For the text-containing cell, return its midpoint in [x, y] coordinate format. 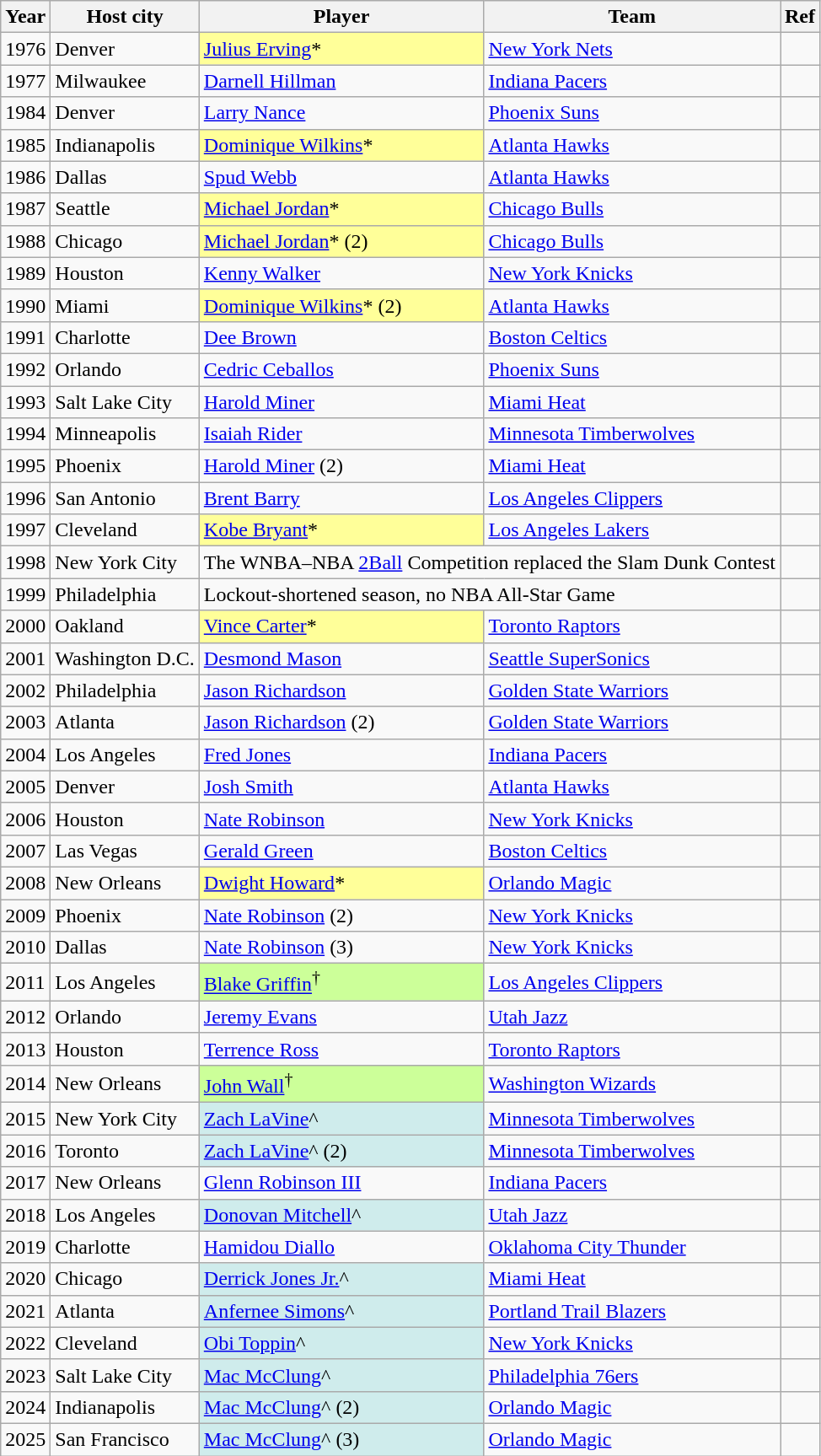
Michael Jordan* [341, 209]
2024 [25, 1407]
Dee Brown [341, 337]
Mac McClung^ [341, 1375]
1987 [25, 209]
2022 [25, 1343]
Oklahoma City Thunder [632, 1247]
2013 [25, 1049]
Zach LaVine^ [341, 1119]
Jason Richardson (2) [341, 723]
1985 [25, 145]
Lockout-shortened season, no NBA All-Star Game [489, 594]
Year [25, 17]
2017 [25, 1183]
2001 [25, 658]
Nate Robinson (2) [341, 915]
Dwight Howard* [341, 883]
Darnell Hillman [341, 81]
Gerald Green [341, 851]
Ref [801, 17]
2006 [25, 819]
Desmond Mason [341, 658]
2000 [25, 626]
Dominique Wilkins* (2) [341, 305]
Washington D.C. [125, 658]
Host city [125, 17]
1995 [25, 466]
Las Vegas [125, 851]
New York Nets [632, 49]
Mac McClung^ (3) [341, 1439]
The WNBA–NBA 2Ball Competition replaced the Slam Dunk Contest [489, 562]
Zach LaVine^ (2) [341, 1151]
2002 [25, 690]
Harold Miner (2) [341, 466]
2018 [25, 1215]
Harold Miner [341, 402]
1999 [25, 594]
2021 [25, 1311]
1997 [25, 530]
San Francisco [125, 1439]
Toronto [125, 1151]
2004 [25, 755]
2020 [25, 1279]
Julius Erving* [341, 49]
San Antonio [125, 498]
Kenny Walker [341, 273]
2009 [25, 915]
1998 [25, 562]
1993 [25, 402]
Michael Jordan* (2) [341, 241]
2015 [25, 1119]
2011 [25, 983]
2012 [25, 1017]
1994 [25, 434]
Vince Carter* [341, 626]
Spud Webb [341, 177]
1996 [25, 498]
Josh Smith [341, 787]
Minneapolis [125, 434]
Jeremy Evans [341, 1017]
Derrick Jones Jr.^ [341, 1279]
2003 [25, 723]
Seattle SuperSonics [632, 658]
1976 [25, 49]
2025 [25, 1439]
Hamidou Diallo [341, 1247]
Fred Jones [341, 755]
2014 [25, 1084]
Oakland [125, 626]
2007 [25, 851]
2019 [25, 1247]
Dominique Wilkins* [341, 145]
2008 [25, 883]
1989 [25, 273]
1990 [25, 305]
Glenn Robinson III [341, 1183]
Obi Toppin^ [341, 1343]
1986 [25, 177]
2010 [25, 948]
Larry Nance [341, 113]
Seattle [125, 209]
Washington Wizards [632, 1084]
Jason Richardson [341, 690]
Milwaukee [125, 81]
1991 [25, 337]
Blake Griffin† [341, 983]
Anfernee Simons^ [341, 1311]
Terrence Ross [341, 1049]
Portland Trail Blazers [632, 1311]
2016 [25, 1151]
Brent Barry [341, 498]
Nate Robinson [341, 819]
1988 [25, 241]
Isaiah Rider [341, 434]
Kobe Bryant* [341, 530]
Nate Robinson (3) [341, 948]
Miami [125, 305]
2023 [25, 1375]
Mac McClung^ (2) [341, 1407]
Los Angeles Lakers [632, 530]
1992 [25, 369]
Donovan Mitchell^ [341, 1215]
John Wall† [341, 1084]
2005 [25, 787]
Philadelphia 76ers [632, 1375]
Team [632, 17]
Player [341, 17]
Cedric Ceballos [341, 369]
1984 [25, 113]
1977 [25, 81]
